Search for the cell housing the specified text and yield its [X, Y] center coordinate. 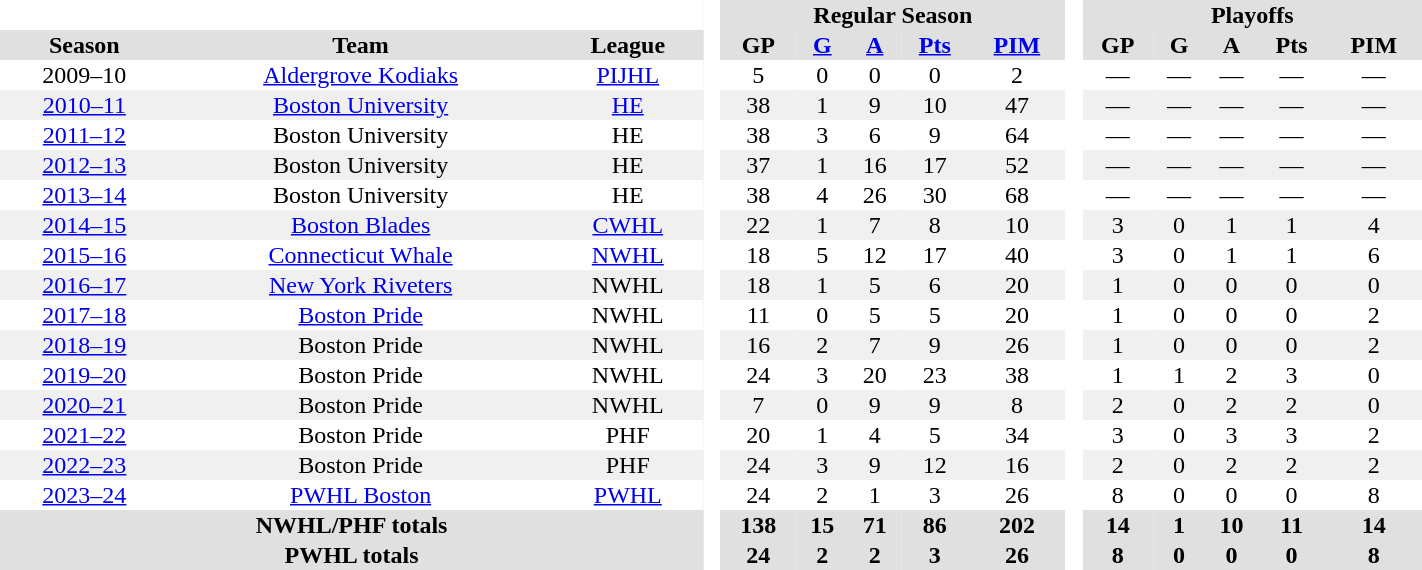
34 [1017, 435]
15 [822, 525]
2023–24 [84, 495]
2009–10 [84, 75]
2017–18 [84, 315]
30 [935, 195]
Playoffs [1252, 15]
2016–17 [84, 285]
PWHL Boston [361, 495]
2022–23 [84, 465]
23 [935, 375]
2018–19 [84, 345]
202 [1017, 525]
CWHL [628, 225]
2015–16 [84, 255]
2020–21 [84, 405]
Season [84, 45]
PWHL totals [352, 555]
2012–13 [84, 165]
68 [1017, 195]
Aldergrove Kodiaks [361, 75]
138 [759, 525]
37 [759, 165]
Team [361, 45]
2019–20 [84, 375]
League [628, 45]
64 [1017, 135]
PWHL [628, 495]
71 [875, 525]
PIJHL [628, 75]
Regular Season [894, 15]
2010–11 [84, 105]
NWHL/PHF totals [352, 525]
Connecticut Whale [361, 255]
Boston Blades [361, 225]
22 [759, 225]
2013–14 [84, 195]
47 [1017, 105]
52 [1017, 165]
2021–22 [84, 435]
New York Riveters [361, 285]
40 [1017, 255]
2011–12 [84, 135]
86 [935, 525]
2014–15 [84, 225]
